Determine the [X, Y] coordinate at the center of the cell enclosing the given text.  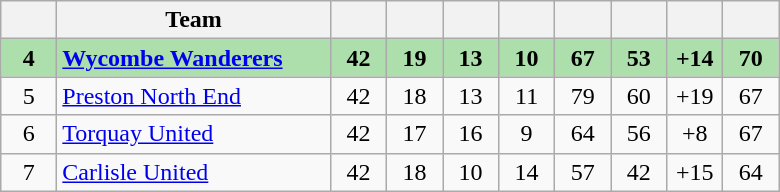
56 [639, 134]
11 [527, 96]
+19 [695, 96]
79 [583, 96]
+14 [695, 58]
+15 [695, 172]
16 [470, 134]
4 [29, 58]
5 [29, 96]
7 [29, 172]
19 [414, 58]
Torquay United [194, 134]
6 [29, 134]
17 [414, 134]
53 [639, 58]
70 [751, 58]
+8 [695, 134]
57 [583, 172]
60 [639, 96]
Wycombe Wanderers [194, 58]
9 [527, 134]
Team [194, 20]
Preston North End [194, 96]
Carlisle United [194, 172]
14 [527, 172]
